Locate the cell with the specified text and output its (X, Y) center coordinate. 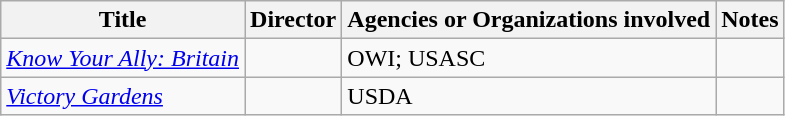
USDA (529, 96)
Agencies or Organizations involved (529, 20)
Know Your Ally: Britain (123, 58)
OWI; USASC (529, 58)
Director (294, 20)
Notes (750, 20)
Title (123, 20)
Victory Gardens (123, 96)
